Detect which cell encompasses the target text, then output its (x, y) center coordinate. 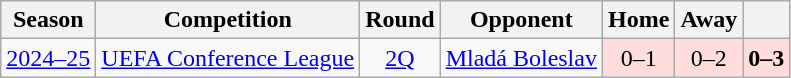
Competition (228, 20)
Mladá Boleslav (521, 58)
Season (48, 20)
Away (709, 20)
Opponent (521, 20)
2024–25 (48, 58)
Round (400, 20)
UEFA Conference League (228, 58)
0–3 (766, 58)
2Q (400, 58)
0–2 (709, 58)
0–1 (638, 58)
Home (638, 20)
